Provide the [X, Y] coordinate of the cell's center where the given text is located.  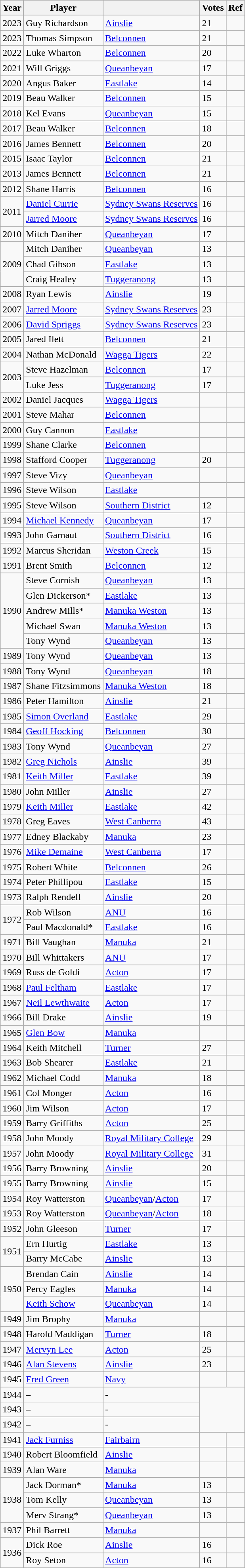
2013 [12, 173]
Phil Barrett [63, 1530]
Michael Kennedy [63, 520]
Jim Brophy [63, 1319]
Russ de Goldi [63, 972]
Peter Hamilton [63, 701]
2009 [12, 264]
Steve Hazelman [63, 369]
Robert White [63, 867]
1967 [12, 1003]
1983 [12, 746]
Stafford Cooper [63, 460]
1990 [12, 611]
2008 [12, 294]
1978 [12, 822]
Rob Wilson [63, 912]
Fred Green [63, 1379]
Greg Nichols [63, 761]
2015 [12, 158]
1973 [12, 897]
Jack Furniss [63, 1440]
Luke Jess [63, 384]
Col Monger [63, 1093]
2007 [12, 309]
1947 [12, 1349]
Ern Hurtig [63, 1244]
Weston Creek [151, 550]
1943 [12, 1410]
Dick Roe [63, 1545]
Peter Phillipou [63, 882]
1981 [12, 776]
Keith Mitchell [63, 1048]
1986 [12, 701]
Shane Fitzsimmons [63, 686]
1979 [12, 807]
Navy [151, 1379]
1952 [12, 1229]
1982 [12, 761]
Shane Harris [63, 189]
2012 [12, 189]
Shane Clarke [63, 445]
Ref [235, 8]
Ralph Rendell [63, 897]
1945 [12, 1379]
Nathan McDonald [63, 354]
Greg Eaves [63, 822]
1954 [12, 1199]
1936 [12, 1553]
2018 [12, 113]
Steve Vizy [63, 475]
31 [213, 1153]
1994 [12, 520]
1995 [12, 505]
1964 [12, 1048]
Daniel Currie [63, 204]
Harold Maddigan [63, 1334]
1946 [12, 1364]
Andrew Mills* [63, 611]
1962 [12, 1078]
1987 [12, 686]
1944 [12, 1394]
Paul Macdonald* [63, 927]
1974 [12, 882]
1975 [12, 867]
Jack Dorman* [63, 1485]
42 [213, 807]
Bill Vaughan [63, 942]
Michael Swan [63, 626]
1998 [12, 460]
1956 [12, 1168]
Steve Mahar [63, 415]
Brendan Cain [63, 1274]
2011 [12, 211]
Year [12, 8]
1942 [12, 1425]
1957 [12, 1153]
26 [213, 867]
2005 [12, 339]
2001 [12, 415]
2003 [12, 377]
1949 [12, 1319]
David Spriggs [63, 324]
1951 [12, 1251]
1984 [12, 731]
1965 [12, 1033]
Roy Seton [63, 1560]
1940 [12, 1455]
Glen Bow [63, 1033]
1950 [12, 1289]
1966 [12, 1018]
Steve Cornish [63, 580]
Jim Wilson [63, 1108]
1948 [12, 1334]
Merv Strang* [63, 1515]
Fairbairn [151, 1440]
John Miller [63, 792]
Will Griggs [63, 68]
Votes [213, 8]
Edney Blackaby [63, 837]
Jared Ilett [63, 339]
1958 [12, 1138]
43 [213, 822]
1938 [12, 1500]
Neil Lewthwaite [63, 1003]
Bob Shearer [63, 1063]
Kel Evans [63, 113]
1977 [12, 837]
Geoff Hocking [63, 731]
Marcus Sheridan [63, 550]
Player [63, 8]
22 [213, 354]
1988 [12, 671]
1937 [12, 1530]
1968 [12, 988]
Bill Drake [63, 1018]
1941 [12, 1440]
1996 [12, 490]
1971 [12, 942]
2004 [12, 354]
2021 [12, 68]
Craig Healey [63, 279]
John Gleeson [63, 1229]
1991 [12, 565]
Alan Stevens [63, 1364]
1999 [12, 445]
2020 [12, 83]
Daniel Jacques [63, 400]
Isaac Taylor [63, 158]
Barry Griffiths [63, 1123]
Michael Codd [63, 1078]
1953 [12, 1214]
1980 [12, 792]
2016 [12, 143]
1939 [12, 1470]
2000 [12, 430]
Mervyn Lee [63, 1349]
Alan Ware [63, 1470]
1959 [12, 1123]
Robert Bloomfield [63, 1455]
1993 [12, 535]
Keith Schow [63, 1304]
1963 [12, 1063]
1976 [12, 852]
1970 [12, 957]
1960 [12, 1108]
Thomas Simpson [63, 38]
1989 [12, 656]
1997 [12, 475]
2017 [12, 128]
Mike Demaine [63, 852]
Angus Baker [63, 83]
2019 [12, 98]
1961 [12, 1093]
Chad Gibson [63, 264]
Luke Wharton [63, 53]
2002 [12, 400]
Guy Cannon [63, 430]
1969 [12, 972]
1972 [12, 919]
Simon Overland [63, 716]
Ryan Lewis [63, 294]
Tom Kelly [63, 1500]
30 [213, 731]
John Garnaut [63, 535]
Barry McCabe [63, 1259]
Guy Richardson [63, 23]
2010 [12, 234]
2022 [12, 53]
Brent Smith [63, 565]
1955 [12, 1184]
2006 [12, 324]
1985 [12, 716]
Glen Dickerson* [63, 596]
Paul Feltham [63, 988]
1992 [12, 550]
Percy Eagles [63, 1289]
Bill Whittakers [63, 957]
